Search for the cell housing the specified text and yield its (x, y) center coordinate. 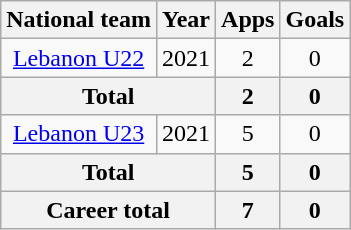
Career total (108, 210)
National team (79, 20)
Goals (315, 20)
Apps (248, 20)
Lebanon U23 (79, 134)
7 (248, 210)
Year (186, 20)
Lebanon U22 (79, 58)
